Output the [x, y] coordinate of the center of the cell containing the given text.  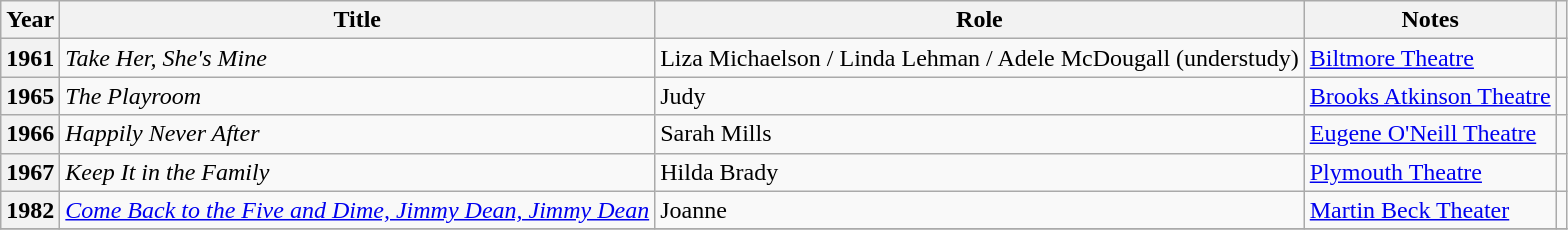
Year [30, 20]
Liza Michaelson / Linda Lehman / Adele McDougall (understudy) [980, 58]
Biltmore Theatre [1430, 58]
The Playroom [358, 96]
Hilda Brady [980, 172]
Judy [980, 96]
Notes [1430, 20]
Joanne [980, 210]
Take Her, She's Mine [358, 58]
Come Back to the Five and Dime, Jimmy Dean, Jimmy Dean [358, 210]
Martin Beck Theater [1430, 210]
Happily Never After [358, 134]
Sarah Mills [980, 134]
Keep It in the Family [358, 172]
1982 [30, 210]
1961 [30, 58]
1966 [30, 134]
1967 [30, 172]
Title [358, 20]
1965 [30, 96]
Eugene O'Neill Theatre [1430, 134]
Role [980, 20]
Brooks Atkinson Theatre [1430, 96]
Plymouth Theatre [1430, 172]
